Pinpoint the cell where the given text exists, returning its (X, Y) midpoint coordinate. 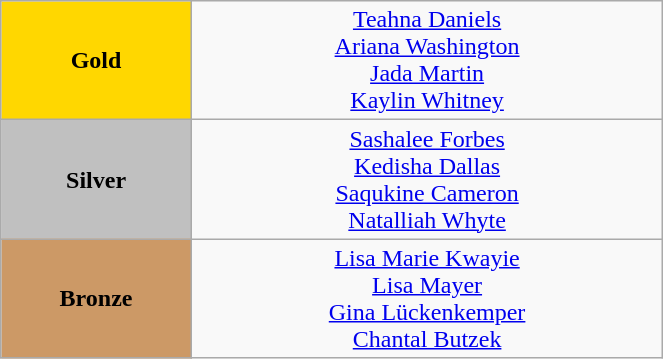
Gold (96, 60)
Lisa Marie KwayieLisa MayerGina LückenkemperChantal Butzek (426, 298)
Teahna DanielsAriana WashingtonJada MartinKaylin Whitney (426, 60)
Bronze (96, 298)
Sashalee ForbesKedisha DallasSaqukine CameronNatalliah Whyte (426, 180)
Silver (96, 180)
